For the text-containing cell, return its midpoint in (X, Y) coordinate format. 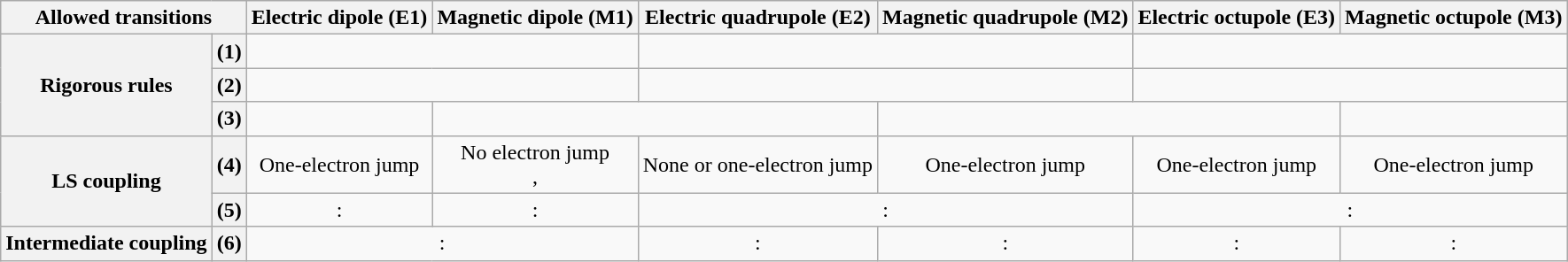
Intermediate coupling (106, 243)
Electric octupole (E3) (1237, 18)
Magnetic quadrupole (M2) (1005, 18)
Electric quadrupole (E2) (757, 18)
None or one-electron jump (757, 165)
(3) (229, 119)
Magnetic octupole (M3) (1454, 18)
(6) (229, 243)
(2) (229, 85)
No electron jump, (535, 165)
Electric dipole (E1) (339, 18)
Magnetic dipole (M1) (535, 18)
Rigorous rules (106, 85)
(5) (229, 210)
Allowed transitions (124, 18)
LS coupling (106, 181)
(4) (229, 165)
(1) (229, 51)
